Identify which cell holds the provided text, then report its [x, y] central coordinate. 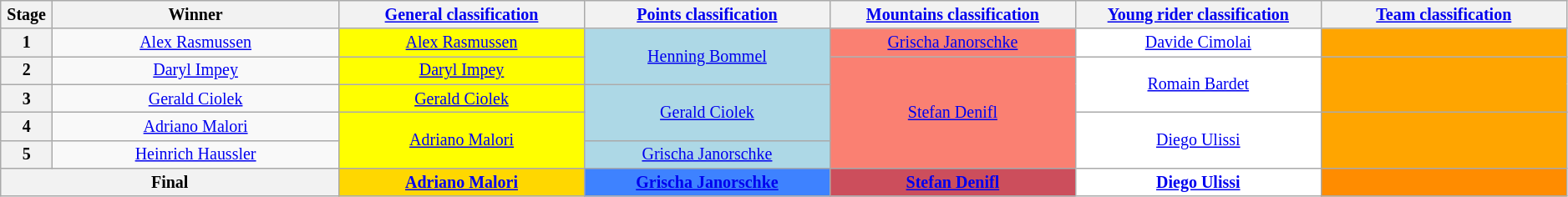
Points classification [707, 15]
Henning Bommel [707, 57]
Young rider classification [1198, 15]
Stage [27, 15]
Team classification [1444, 15]
Winner [195, 15]
1 [27, 43]
2 [27, 70]
5 [27, 154]
Heinrich Haussler [195, 154]
Mountains classification [952, 15]
Davide Cimolai [1198, 43]
Final [170, 182]
General classification [462, 15]
Romain Bardet [1198, 85]
3 [27, 98]
4 [27, 127]
